Locate the cell with the specified text and output its (X, Y) center coordinate. 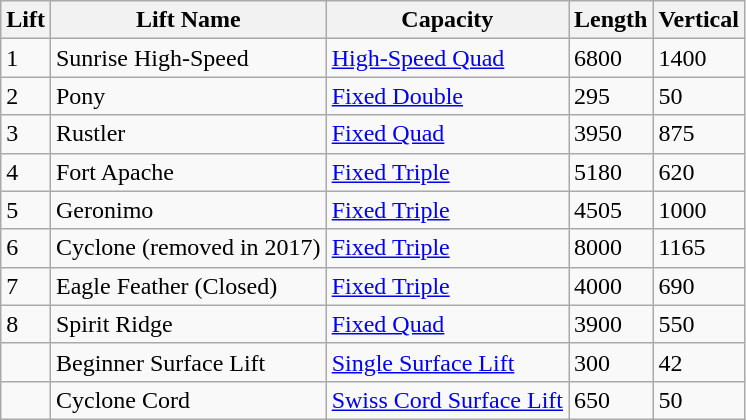
6800 (611, 58)
3950 (611, 134)
620 (698, 172)
650 (611, 400)
6 (26, 248)
4 (26, 172)
Length (611, 20)
Rustler (188, 134)
1165 (698, 248)
3900 (611, 324)
42 (698, 362)
1000 (698, 210)
Lift Name (188, 20)
8000 (611, 248)
Fort Apache (188, 172)
Single Surface Lift (447, 362)
Fixed Double (447, 96)
1400 (698, 58)
Pony (188, 96)
Capacity (447, 20)
Beginner Surface Lift (188, 362)
7 (26, 286)
Sunrise High-Speed (188, 58)
550 (698, 324)
2 (26, 96)
295 (611, 96)
300 (611, 362)
690 (698, 286)
Geronimo (188, 210)
5 (26, 210)
Lift (26, 20)
5180 (611, 172)
4505 (611, 210)
High-Speed Quad (447, 58)
Spirit Ridge (188, 324)
8 (26, 324)
4000 (611, 286)
Eagle Feather (Closed) (188, 286)
Swiss Cord Surface Lift (447, 400)
1 (26, 58)
Cyclone Cord (188, 400)
Cyclone (removed in 2017) (188, 248)
875 (698, 134)
Vertical (698, 20)
3 (26, 134)
